From the cell containing the given text, extract its center point as [X, Y] coordinate. 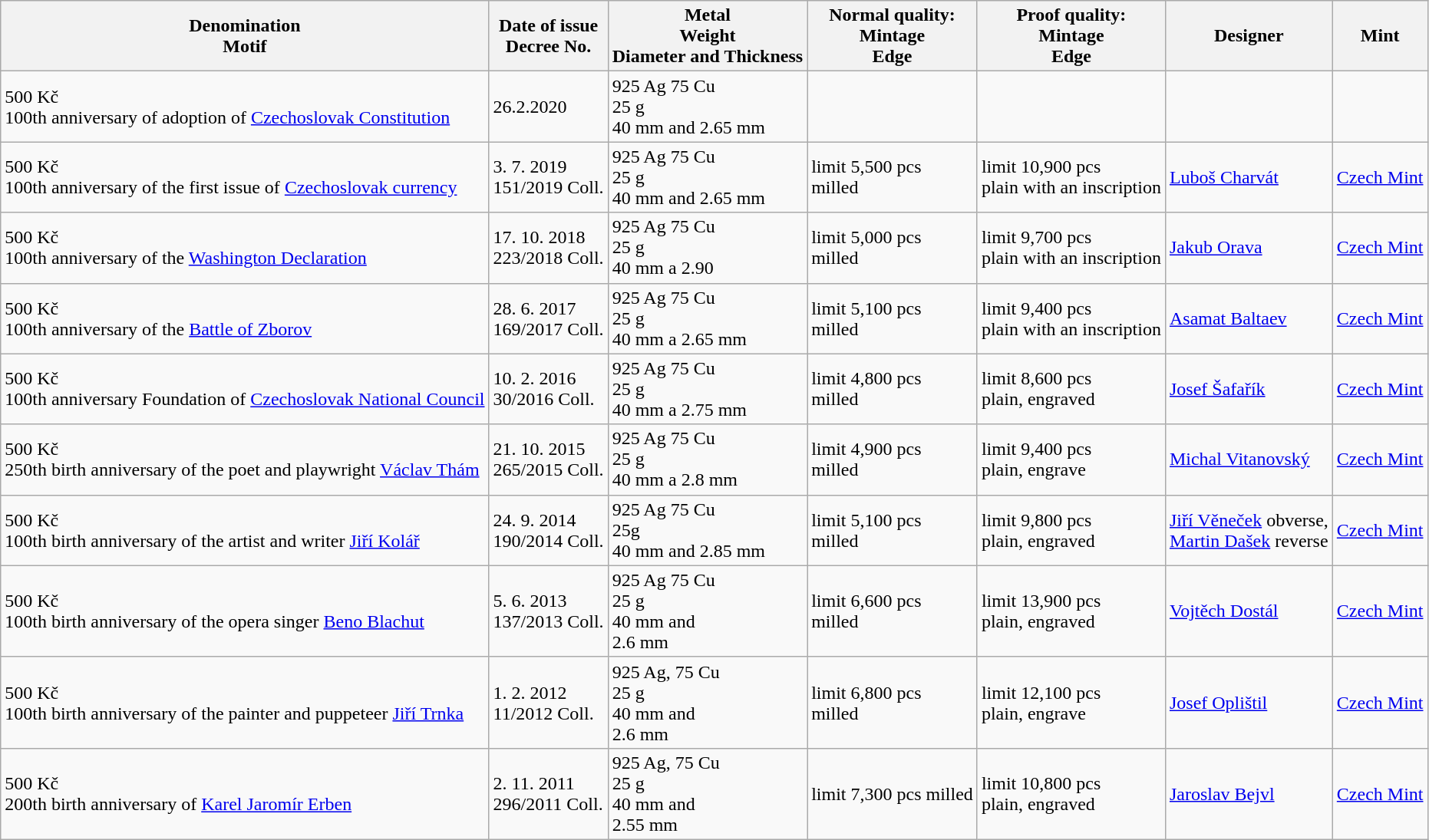
Josef Šafařík [1249, 389]
28. 6. 2017169/2017 Coll. [548, 318]
limit 8,600 pcsplain, engraved [1071, 389]
925 Ag, 75 Cu25 g40 mm and2.6 mm [708, 703]
limit 6,600 pcsmilled [893, 611]
925 Ag 75 Cu25 g40 mm a 2.65 mm [708, 318]
Michal Vitanovský [1249, 460]
925 Ag 75 Cu25 g40 mm a 2.90 [708, 248]
Mint [1380, 36]
500 Kč200th birth anniversary of Karel Jaromír Erben [245, 793]
Jiří Věneček obverse,Martin Dašek reverse [1249, 530]
DenominationMotif [245, 36]
500 Kč100th birth anniversary of the opera singer Beno Blachut [245, 611]
Asamat Baltaev [1249, 318]
Normal quality:MintageEdge [893, 36]
limit 9,700 pcsplain with an inscription [1071, 248]
1. 2. 201211/2012 Coll. [548, 703]
500 Kč100th anniversary of the first issue of Czechoslovak currency [245, 177]
26.2.2020 [548, 107]
limit 5,500 pcsmilled [893, 177]
limit 9,800 pcsplain, engraved [1071, 530]
500 Kč100th anniversary Foundation of Czechoslovak National Council [245, 389]
500 Kč100th anniversary of the Battle of Zborov [245, 318]
925 Ag 75 Cu25 g40 mm and2.6 mm [708, 611]
2. 11. 2011296/2011 Coll. [548, 793]
limit 7,300 pcs milled [893, 793]
3. 7. 2019151/2019 Coll. [548, 177]
Josef Oplištil [1249, 703]
21. 10. 2015265/2015 Coll. [548, 460]
925 Ag, 75 Cu25 g40 mm and2.55 mm [708, 793]
Designer [1249, 36]
limit 6,800 pcsmilled [893, 703]
limit 5,000 pcsmilled [893, 248]
Luboš Charvát [1249, 177]
limit 9,400 pcsplain, engrave [1071, 460]
Jaroslav Bejvl [1249, 793]
925 Ag 75 Cu25g40 mm and 2.85 mm [708, 530]
Date of issueDecree No. [548, 36]
500 Kč250th birth anniversary of the poet and playwright Václav Thám [245, 460]
limit 10,800 pcsplain, engraved [1071, 793]
10. 2. 201630/2016 Coll. [548, 389]
500 Kč100th anniversary of adoption of Czechoslovak Constitution [245, 107]
500 Kč100th anniversary of the Washington Declaration [245, 248]
Jakub Orava [1249, 248]
Proof quality:MintageEdge [1071, 36]
limit 9,400 pcsplain with an inscription [1071, 318]
limit 4,900 pcsmilled [893, 460]
Vojtěch Dostál [1249, 611]
limit 12,100 pcsplain, engrave [1071, 703]
500 Kč100th birth anniversary of the artist and writer Jiří Kolář [245, 530]
500 Kč100th birth anniversary of the painter and puppeteer Jiří Trnka [245, 703]
24. 9. 2014190/2014 Coll. [548, 530]
limit 10,900 pcsplain with an inscription [1071, 177]
MetalWeightDiameter and Thickness [708, 36]
17. 10. 2018223/2018 Coll. [548, 248]
limit 13,900 pcsplain, engraved [1071, 611]
limit 4,800 pcsmilled [893, 389]
5. 6. 2013137/2013 Coll. [548, 611]
925 Ag 75 Cu25 g40 mm a 2.75 mm [708, 389]
925 Ag 75 Cu25 g40 mm a 2.8 mm [708, 460]
